Determine the (X, Y) coordinate at the center of the cell enclosing the given text.  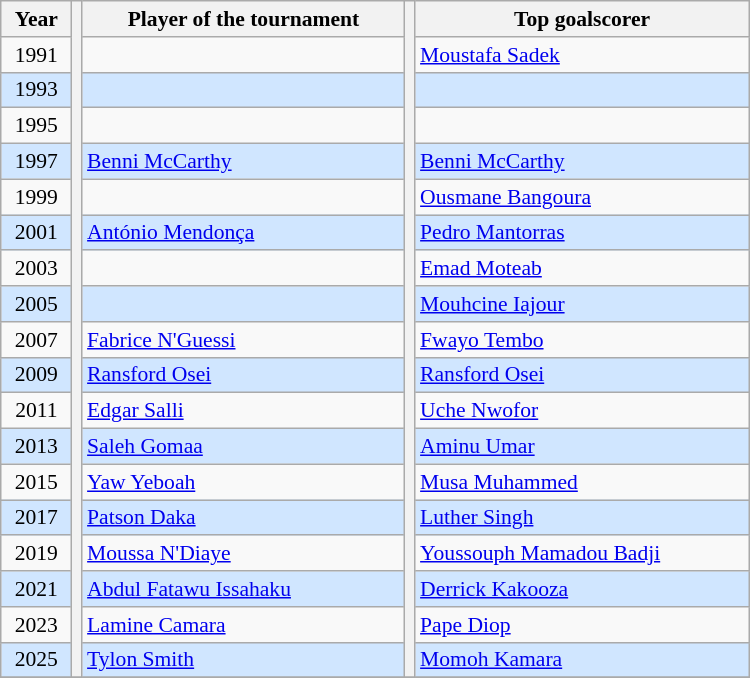
Youssouph Mamadou Badji (582, 554)
Ousmane Bangoura (582, 197)
Pape Diop (582, 625)
Musa Muhammed (582, 482)
Patson Daka (244, 518)
António Mendonça (244, 233)
Yaw Yeboah (244, 482)
Lamine Camara (244, 625)
Abdul Fatawu Issahaku (244, 589)
2025 (36, 660)
1995 (36, 126)
Momoh Kamara (582, 660)
2001 (36, 233)
Derrick Kakooza (582, 589)
Mouhcine Iajour (582, 304)
2009 (36, 375)
1993 (36, 90)
Moussa N'Diaye (244, 554)
1997 (36, 162)
2013 (36, 447)
2007 (36, 340)
Top goalscorer (582, 19)
2019 (36, 554)
2023 (36, 625)
Moustafa Sadek (582, 55)
Aminu Umar (582, 447)
Fabrice N'Guessi (244, 340)
2003 (36, 269)
2005 (36, 304)
2015 (36, 482)
Luther Singh (582, 518)
Edgar Salli (244, 411)
Pedro Mantorras (582, 233)
2011 (36, 411)
Player of the tournament (244, 19)
Year (36, 19)
Uche Nwofor (582, 411)
Tylon Smith (244, 660)
1999 (36, 197)
2021 (36, 589)
1991 (36, 55)
Fwayo Tembo (582, 340)
2017 (36, 518)
Saleh Gomaa (244, 447)
Emad Moteab (582, 269)
